Return [X, Y] of the center of cell containing provided text 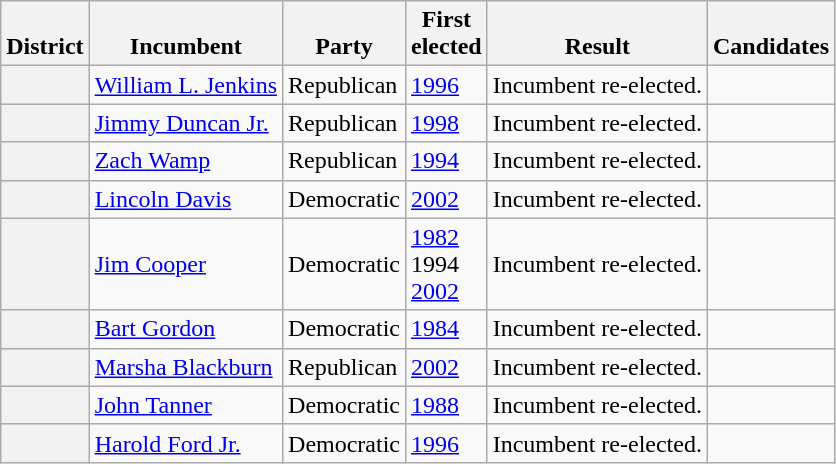
Lincoln Davis [186, 199]
John Tanner [186, 405]
Jimmy Duncan Jr. [186, 123]
1994 [447, 161]
19821994 2002 [447, 264]
William L. Jenkins [186, 85]
Marsha Blackburn [186, 367]
District [45, 34]
1998 [447, 123]
Result [597, 34]
1984 [447, 329]
Party [344, 34]
Firstelected [447, 34]
Candidates [770, 34]
1988 [447, 405]
Harold Ford Jr. [186, 443]
Jim Cooper [186, 264]
Incumbent [186, 34]
Zach Wamp [186, 161]
Bart Gordon [186, 329]
